Extract the [x, y] coordinate from the center of the cell holding the provided text.  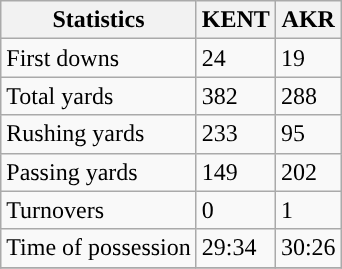
288 [308, 96]
149 [236, 172]
382 [236, 96]
AKR [308, 20]
Time of possession [99, 248]
202 [308, 172]
Turnovers [99, 210]
233 [236, 134]
Statistics [99, 20]
First downs [99, 58]
0 [236, 210]
Passing yards [99, 172]
1 [308, 210]
29:34 [236, 248]
95 [308, 134]
Rushing yards [99, 134]
30:26 [308, 248]
19 [308, 58]
KENT [236, 20]
Total yards [99, 96]
24 [236, 58]
